Find where the given text appears and provide that cell's center as (X, Y) coordinate. 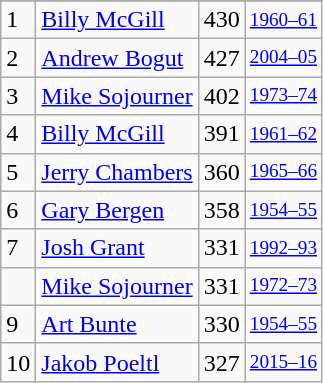
10 (18, 362)
6 (18, 210)
391 (222, 134)
Art Bunte (117, 324)
5 (18, 172)
2015–16 (283, 362)
Jakob Poeltl (117, 362)
Gary Bergen (117, 210)
1960–61 (283, 20)
2 (18, 58)
427 (222, 58)
1973–74 (283, 96)
9 (18, 324)
358 (222, 210)
430 (222, 20)
3 (18, 96)
7 (18, 248)
1965–66 (283, 172)
402 (222, 96)
1992–93 (283, 248)
1972–73 (283, 286)
2004–05 (283, 58)
330 (222, 324)
1 (18, 20)
Jerry Chambers (117, 172)
Andrew Bogut (117, 58)
Josh Grant (117, 248)
4 (18, 134)
360 (222, 172)
327 (222, 362)
1961–62 (283, 134)
